Return the (X, Y) coordinate for the center point of the cell that contains the specified text.  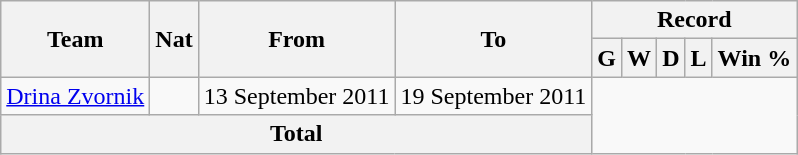
Drina Zvornik (76, 96)
Win % (754, 58)
Nat (174, 39)
Total (296, 134)
L (698, 58)
19 September 2011 (494, 96)
Record (694, 20)
From (296, 39)
To (494, 39)
13 September 2011 (296, 96)
W (640, 58)
D (671, 58)
G (607, 58)
Team (76, 39)
